Detect which cell encompasses the target text, then output its (x, y) center coordinate. 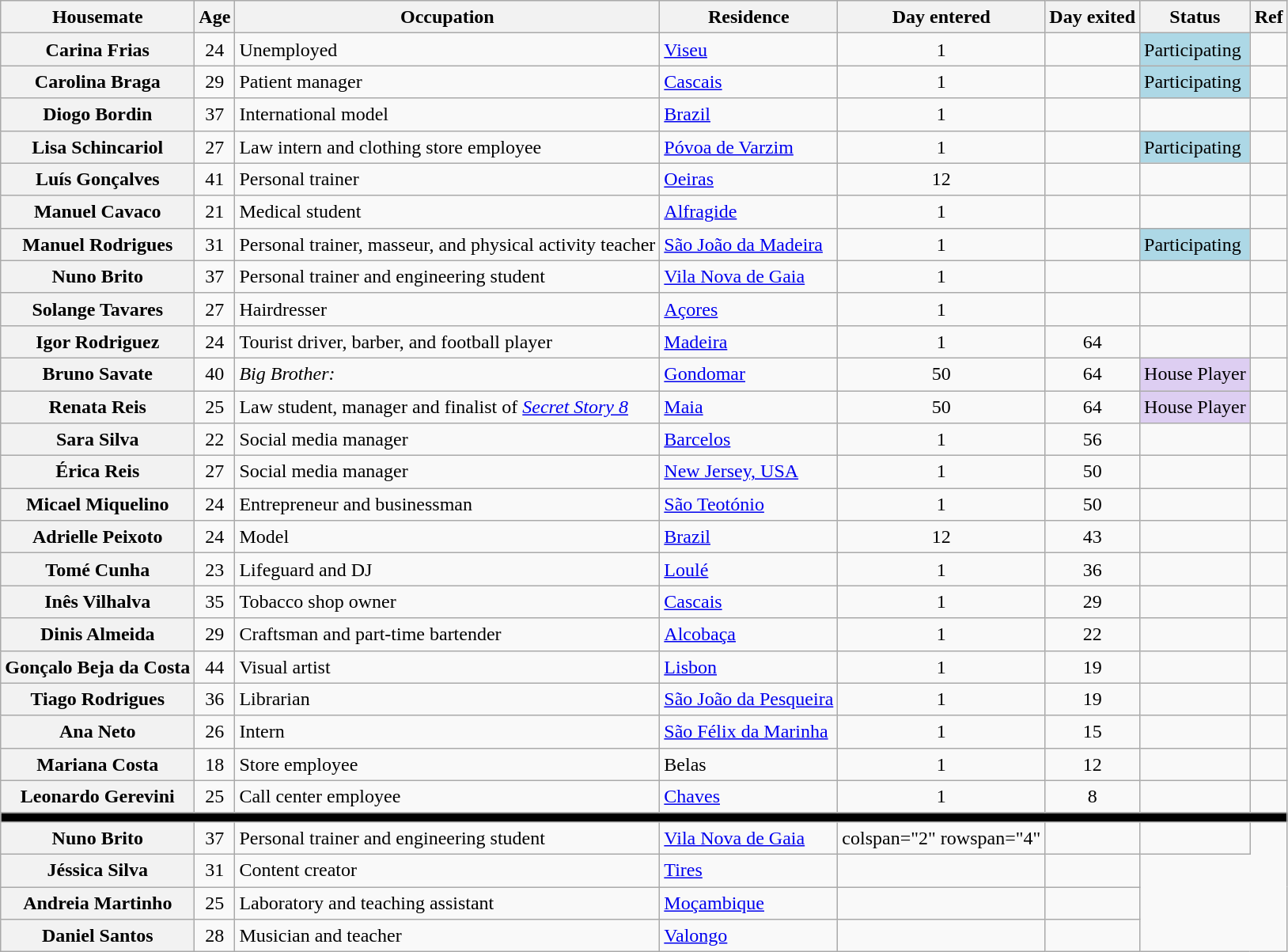
Day entered (941, 17)
Tires (748, 870)
Housemate (98, 17)
São João da Pesqueira (748, 700)
Tourist driver, barber, and football player (448, 342)
Açores (748, 309)
23 (215, 570)
Occupation (448, 17)
40 (215, 374)
Moçambique (748, 902)
Ana Neto (98, 731)
28 (215, 935)
Chaves (748, 796)
Valongo (748, 935)
Jéssica Silva (98, 870)
Oeiras (748, 179)
18 (215, 764)
Hairdresser (448, 309)
Adrielle Peixoto (98, 537)
Residence (748, 17)
Belas (748, 764)
Carina Frias (98, 49)
Gondomar (748, 374)
43 (1093, 537)
Lifeguard and DJ (448, 570)
41 (215, 179)
colspan="2" rowspan="4" (941, 837)
Gonçalo Beja da Costa (98, 666)
Lisbon (748, 666)
Age (215, 17)
Store employee (448, 764)
Barcelos (748, 440)
8 (1093, 796)
Leonardo Gerevini (98, 796)
Law student, manager and finalist of Secret Story 8 (448, 407)
Luís Gonçalves (98, 179)
Bruno Savate (98, 374)
26 (215, 731)
Solange Tavares (98, 309)
International model (448, 114)
Viseu (748, 49)
Diogo Bordin (98, 114)
21 (215, 212)
Tobacco shop owner (448, 601)
Status (1195, 17)
Madeira (748, 342)
Personal trainer (448, 179)
Ref (1269, 17)
Laboratory and teaching assistant (448, 902)
Content creator (448, 870)
15 (1093, 731)
Póvoa de Varzim (748, 147)
Loulé (748, 570)
35 (215, 601)
Craftsman and part-time bartender (448, 635)
Mariana Costa (98, 764)
Igor Rodriguez (98, 342)
Lisa Schincariol (98, 147)
Tomé Cunha (98, 570)
Daniel Santos (98, 935)
Maia (748, 407)
Manuel Cavaco (98, 212)
Manuel Rodrigues (98, 244)
Patient manager (448, 82)
Dinis Almeida (98, 635)
Intern (448, 731)
São João da Madeira (748, 244)
New Jersey, USA (748, 472)
Renata Reis (98, 407)
São Teotónio (748, 505)
Inês Vilhalva (98, 601)
Sara Silva (98, 440)
Librarian (448, 700)
Musician and teacher (448, 935)
Visual artist (448, 666)
56 (1093, 440)
Entrepreneur and businessman (448, 505)
Tiago Rodrigues (98, 700)
Law intern and clothing store employee (448, 147)
Medical student (448, 212)
Érica Reis (98, 472)
São Félix da Marinha (748, 731)
Big Brother: (448, 374)
Alfragide (748, 212)
Call center employee (448, 796)
Micael Miquelino (98, 505)
44 (215, 666)
Alcobaça (748, 635)
Model (448, 537)
Unemployed (448, 49)
Personal trainer, masseur, and physical activity teacher (448, 244)
Day exited (1093, 17)
Andreia Martinho (98, 902)
Carolina Braga (98, 82)
